Identify which cell holds the provided text, then report its [X, Y] central coordinate. 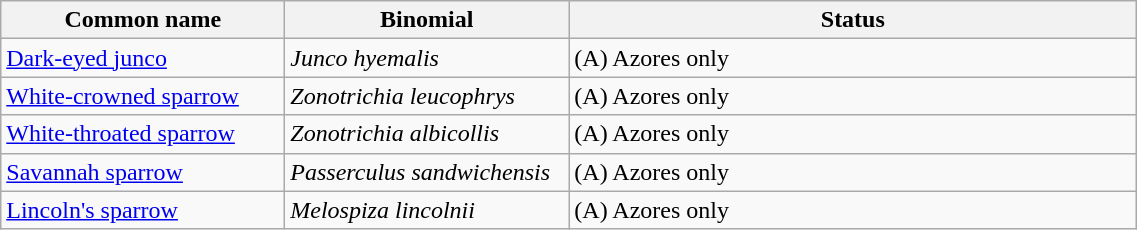
Melospiza lincolnii [427, 210]
White-crowned sparrow [143, 96]
Lincoln's sparrow [143, 210]
Zonotrichia albicollis [427, 134]
Zonotrichia leucophrys [427, 96]
Savannah sparrow [143, 172]
Common name [143, 20]
Binomial [427, 20]
Junco hyemalis [427, 58]
Dark-eyed junco [143, 58]
Status [853, 20]
Passerculus sandwichensis [427, 172]
White-throated sparrow [143, 134]
